Output the [x, y] coordinate of the center of the cell containing the given text.  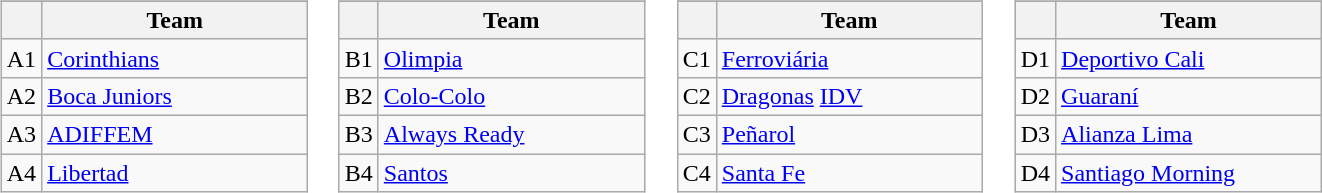
A1 [21, 58]
Ferroviária [849, 58]
Boca Juniors [175, 96]
C3 [696, 134]
Colo-Colo [511, 96]
C2 [696, 96]
C1 [696, 58]
D1 [1035, 58]
Peñarol [849, 134]
Santa Fe [849, 173]
B4 [358, 173]
A4 [21, 173]
Deportivo Cali [1189, 58]
A3 [21, 134]
Santos [511, 173]
Libertad [175, 173]
Alianza Lima [1189, 134]
B1 [358, 58]
A2 [21, 96]
C4 [696, 173]
ADIFFEM [175, 134]
Corinthians [175, 58]
B2 [358, 96]
Guaraní [1189, 96]
D3 [1035, 134]
Always Ready [511, 134]
B3 [358, 134]
Dragonas IDV [849, 96]
D4 [1035, 173]
Olimpia [511, 58]
Santiago Morning [1189, 173]
D2 [1035, 96]
